Extract the (X, Y) coordinate from the center of the cell holding the provided text.  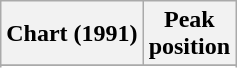
Chart (1991) (72, 34)
Peakposition (189, 34)
